Determine the [X, Y] coordinate at the center of the cell enclosing the given text.  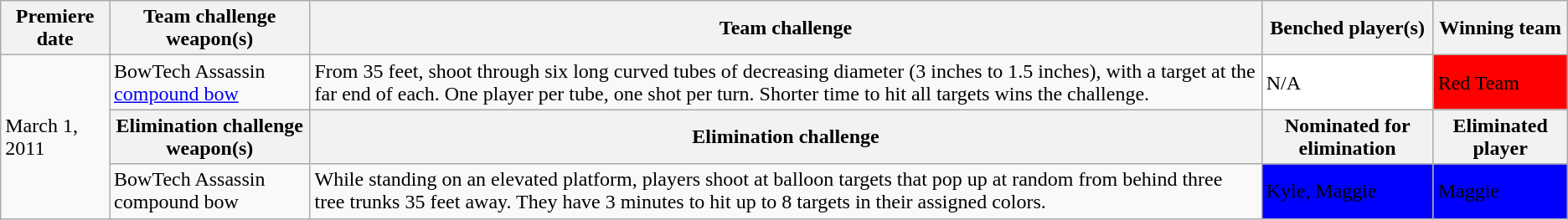
Maggie [1500, 191]
Winning team [1500, 28]
N/A [1347, 82]
Kyle, Maggie [1347, 191]
Red Team [1500, 82]
Nominated for elimination [1347, 137]
Premiere date [55, 28]
Team challenge [786, 28]
Elimination challenge weapon(s) [209, 137]
Eliminated player [1500, 137]
Team challenge weapon(s) [209, 28]
Benched player(s) [1347, 28]
Elimination challenge [786, 137]
March 1, 2011 [55, 137]
